Identify which cell holds the provided text, then report its (X, Y) central coordinate. 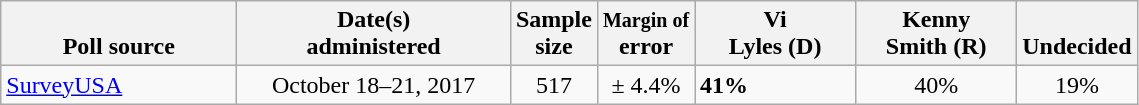
Margin oferror (646, 34)
KennySmith (R) (936, 34)
Samplesize (554, 34)
ViLyles (D) (776, 34)
517 (554, 85)
October 18–21, 2017 (374, 85)
Date(s)administered (374, 34)
Undecided (1077, 34)
41% (776, 85)
Poll source (119, 34)
19% (1077, 85)
SurveyUSA (119, 85)
40% (936, 85)
± 4.4% (646, 85)
